Extract the (x, y) coordinate from the center of the cell holding the provided text.  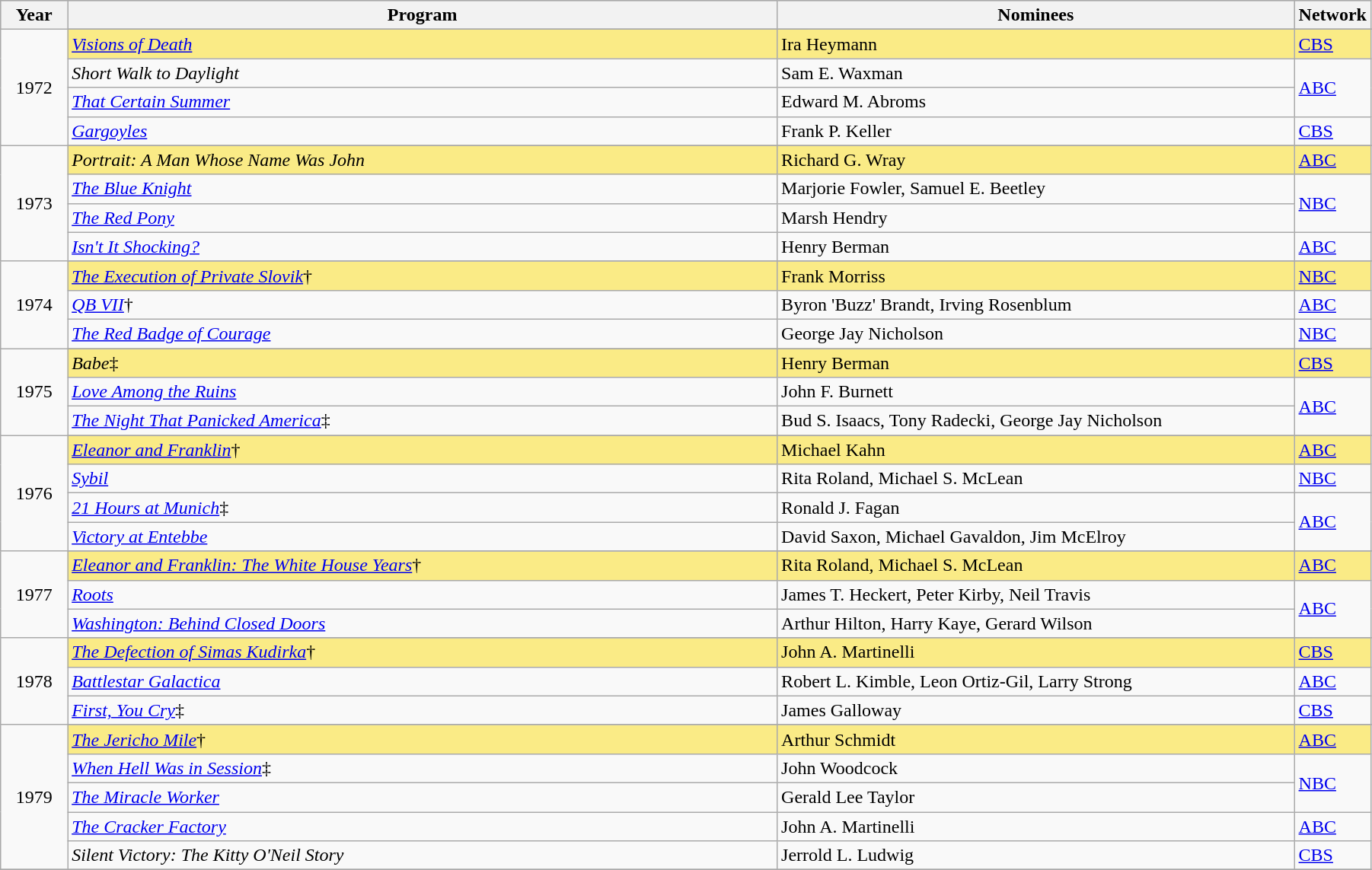
Roots (423, 594)
The Red Badge of Courage (423, 333)
Washington: Behind Closed Doors (423, 623)
Nominees (1035, 15)
Eleanor and Franklin† (423, 450)
Program (423, 15)
James T. Heckert, Peter Kirby, Neil Travis (1035, 594)
QB VII† (423, 304)
Robert L. Kimble, Leon Ortiz-Gil, Larry Strong (1035, 681)
21 Hours at Munich‡ (423, 508)
Isn't It Shocking? (423, 247)
John Woodcock (1035, 768)
The Night That Panicked America‡ (423, 421)
Jerrold L. Ludwig (1035, 856)
Gargoyles (423, 131)
Ronald J. Fagan (1035, 508)
Gerald Lee Taylor (1035, 797)
Sam E. Waxman (1035, 73)
The Defection of Simas Kudirka† (423, 652)
Eleanor and Franklin: The White House Years† (423, 566)
1975 (34, 392)
That Certain Summer (423, 102)
Marjorie Fowler, Samuel E. Beetley (1035, 189)
1973 (34, 203)
1977 (34, 594)
First, You Cry‡ (423, 710)
1978 (34, 681)
Visions of Death (423, 44)
1972 (34, 88)
1979 (34, 797)
Arthur Schmidt (1035, 739)
The Jericho Mile† (423, 739)
The Execution of Private Slovik† (423, 276)
George Jay Nicholson (1035, 333)
When Hell Was in Session‡ (423, 768)
1974 (34, 304)
James Galloway (1035, 710)
Victory at Entebbe (423, 537)
1976 (34, 493)
Ira Heymann (1035, 44)
Bud S. Isaacs, Tony Radecki, George Jay Nicholson (1035, 421)
The Cracker Factory (423, 826)
David Saxon, Michael Gavaldon, Jim McElroy (1035, 537)
The Blue Knight (423, 189)
Portrait: A Man Whose Name Was John (423, 160)
Sybil (423, 479)
Year (34, 15)
Love Among the Ruins (423, 392)
Arthur Hilton, Harry Kaye, Gerard Wilson (1035, 623)
Michael Kahn (1035, 450)
Battlestar Galactica (423, 681)
Network (1332, 15)
The Red Pony (423, 218)
Marsh Hendry (1035, 218)
Byron 'Buzz' Brandt, Irving Rosenblum (1035, 304)
Richard G. Wray (1035, 160)
Frank Morriss (1035, 276)
Edward M. Abroms (1035, 102)
Frank P. Keller (1035, 131)
Babe‡ (423, 363)
Silent Victory: The Kitty O'Neil Story (423, 856)
John F. Burnett (1035, 392)
Short Walk to Daylight (423, 73)
The Miracle Worker (423, 797)
